Extract the [X, Y] coordinate from the center of the cell holding the provided text.  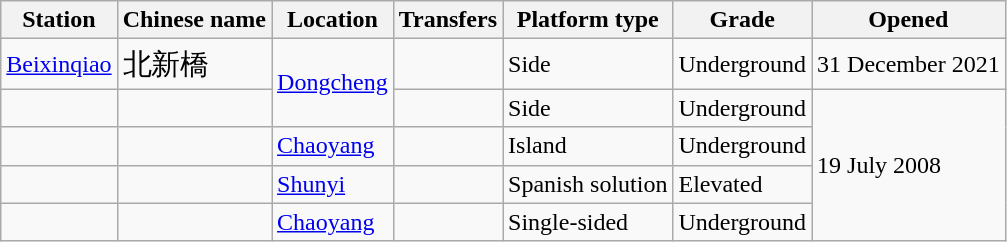
Beixinqiao [59, 64]
Station [59, 20]
北新橋 [194, 64]
Single-sided [588, 222]
Island [588, 146]
Opened [909, 20]
31 December 2021 [909, 64]
Grade [742, 20]
Elevated [742, 184]
Shunyi [333, 184]
Location [333, 20]
Spanish solution [588, 184]
19 July 2008 [909, 165]
Platform type [588, 20]
Transfers [448, 20]
Dongcheng [333, 83]
Chinese name [194, 20]
